Return (x, y) of the center of cell containing provided text 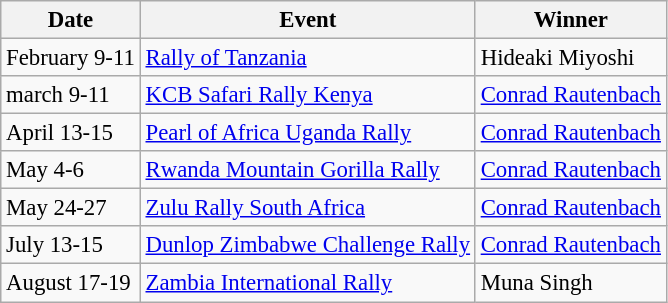
May 24-27 (70, 208)
February 9-11 (70, 58)
April 13-15 (70, 133)
Event (308, 20)
KCB Safari Rally Kenya (308, 95)
Hideaki Miyoshi (570, 58)
Zulu Rally South Africa (308, 208)
May 4-6 (70, 170)
Dunlop Zimbabwe Challenge Rally (308, 245)
July 13-15 (70, 245)
Winner (570, 20)
August 17-19 (70, 283)
Rwanda Mountain Gorilla Rally (308, 170)
Rally of Tanzania (308, 58)
Date (70, 20)
Zambia International Rally (308, 283)
march 9-11 (70, 95)
Pearl of Africa Uganda Rally (308, 133)
Muna Singh (570, 283)
